Provide the [X, Y] coordinate of the cell's center where the given text is located.  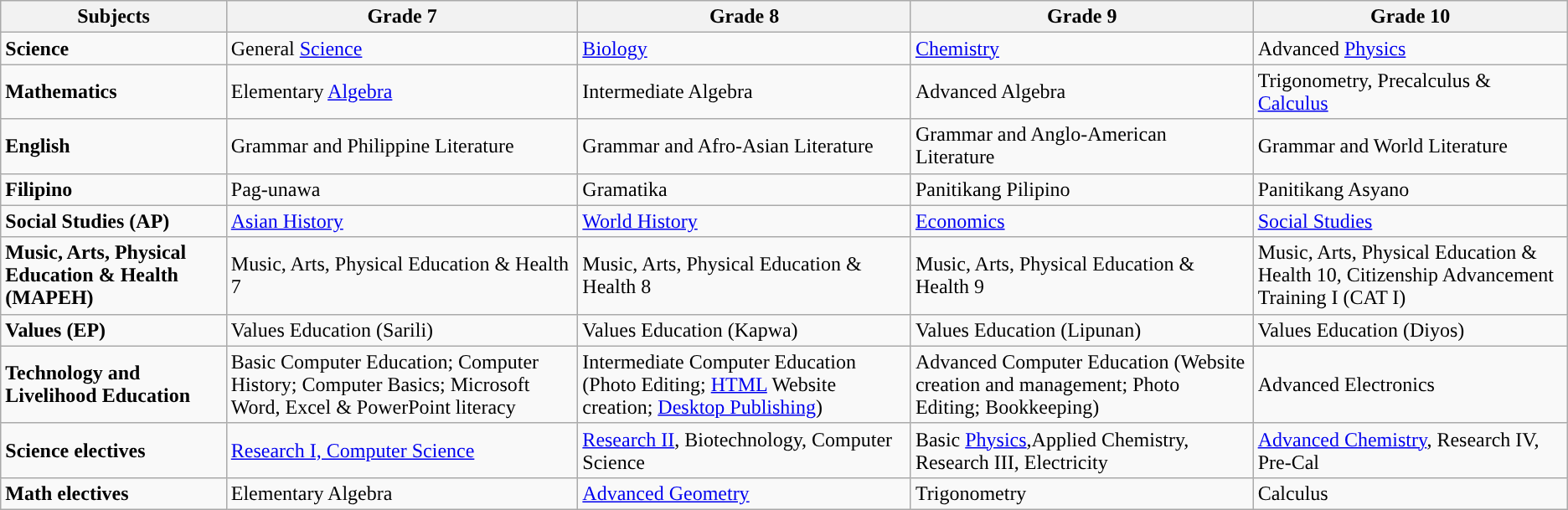
Music, Arts, Physical Education & Health 7 [402, 276]
Grammar and Philippine Literature [402, 146]
Values Education (Lipunan) [1082, 330]
Mathematics [114, 92]
Chemistry [1082, 49]
Advanced Algebra [1082, 92]
Trigonometry, Precalculus & Calculus [1411, 92]
Social Studies [1411, 221]
Intermediate Computer Education (Photo Editing; HTML Website creation; Desktop Publishing) [745, 384]
Grammar and World Literature [1411, 146]
Science [114, 49]
Technology and Livelihood Education [114, 384]
Gramatika [745, 189]
Grade 7 [402, 17]
General Science [402, 49]
Intermediate Algebra [745, 92]
English [114, 146]
Music, Arts, Physical Education & Health 9 [1082, 276]
Music, Arts, Physical Education & Health 10, Citizenship Advancement Training I (CAT I) [1411, 276]
Panitikang Pilipino [1082, 189]
Advanced Chemistry, Research IV, Pre-Cal [1411, 451]
Basic Physics,Applied Chemistry, Research III, Electricity [1082, 451]
Music, Arts, Physical Education & Health 8 [745, 276]
Pag-unawa [402, 189]
Grammar and Afro-Asian Literature [745, 146]
Advanced Electronics [1411, 384]
Research I, Computer Science [402, 451]
World History [745, 221]
Math electives [114, 493]
Biology [745, 49]
Filipino [114, 189]
Values (EP) [114, 330]
Panitikang Asyano [1411, 189]
Science electives [114, 451]
Asian History [402, 221]
Advanced Physics [1411, 49]
Grade 9 [1082, 17]
Trigonometry [1082, 493]
Calculus [1411, 493]
Music, Arts, Physical Education & Health (MAPEH) [114, 276]
Grammar and Anglo-American Literature [1082, 146]
Subjects [114, 17]
Basic Computer Education; Computer History; Computer Basics; Microsoft Word, Excel & PowerPoint literacy [402, 384]
Values Education (Diyos) [1411, 330]
Grade 8 [745, 17]
Advanced Geometry [745, 493]
Social Studies (AP) [114, 221]
Advanced Computer Education (Website creation and management; Photo Editing; Bookkeeping) [1082, 384]
Research II, Biotechnology, Computer Science [745, 451]
Grade 10 [1411, 17]
Values Education (Sarili) [402, 330]
Values Education (Kapwa) [745, 330]
Economics [1082, 221]
